Capture the cell that displays the provided text and extract its (x, y) central coordinate. 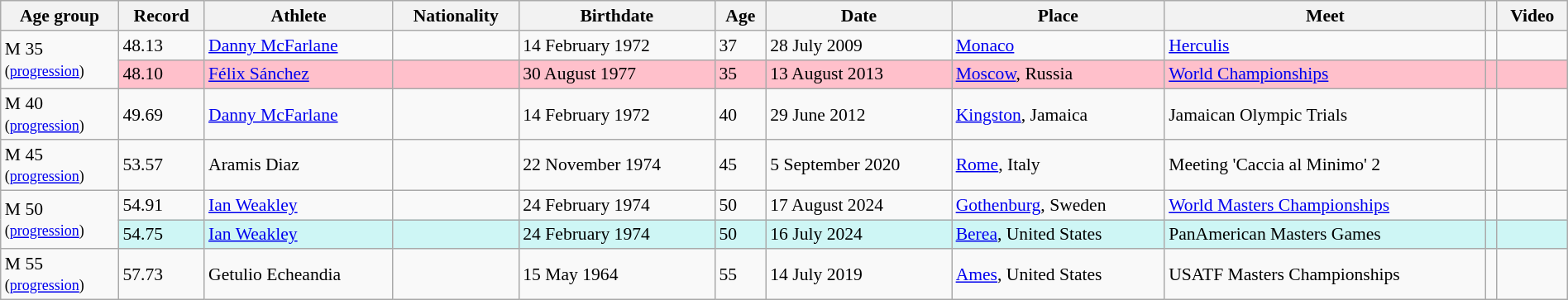
Age (740, 16)
Monaco (1059, 45)
Nationality (456, 16)
Meet (1325, 16)
30 August 1977 (617, 74)
M 45 (progression) (60, 165)
28 July 2009 (858, 45)
54.75 (161, 235)
Record (161, 16)
45 (740, 165)
Place (1059, 16)
53.57 (161, 165)
Jamaican Olympic Trials (1325, 114)
M 55 (progression) (60, 274)
15 May 1964 (617, 274)
Rome, Italy (1059, 165)
14 July 2019 (858, 274)
48.10 (161, 74)
Herculis (1325, 45)
Gothenburg, Sweden (1059, 205)
57.73 (161, 274)
M 35 (progression) (60, 60)
Meeting 'Caccia al Minimo' 2 (1325, 165)
13 August 2013 (858, 74)
PanAmerican Masters Games (1325, 235)
17 August 2024 (858, 205)
29 June 2012 (858, 114)
Birthdate (617, 16)
35 (740, 74)
World Championships (1325, 74)
5 September 2020 (858, 165)
World Masters Championships (1325, 205)
Video (1532, 16)
M 50 (progression) (60, 220)
Athlete (299, 16)
M 40 (progression) (60, 114)
Kingston, Jamaica (1059, 114)
49.69 (161, 114)
Félix Sánchez (299, 74)
40 (740, 114)
16 July 2024 (858, 235)
54.91 (161, 205)
22 November 1974 (617, 165)
55 (740, 274)
Getulio Echeandia (299, 274)
37 (740, 45)
Moscow, Russia (1059, 74)
USATF Masters Championships (1325, 274)
Ames, United States (1059, 274)
48.13 (161, 45)
Age group (60, 16)
Date (858, 16)
Berea, United States (1059, 235)
Aramis Diaz (299, 165)
